Scan for the cell matching the given text and deliver its (X, Y) coordinate at center. 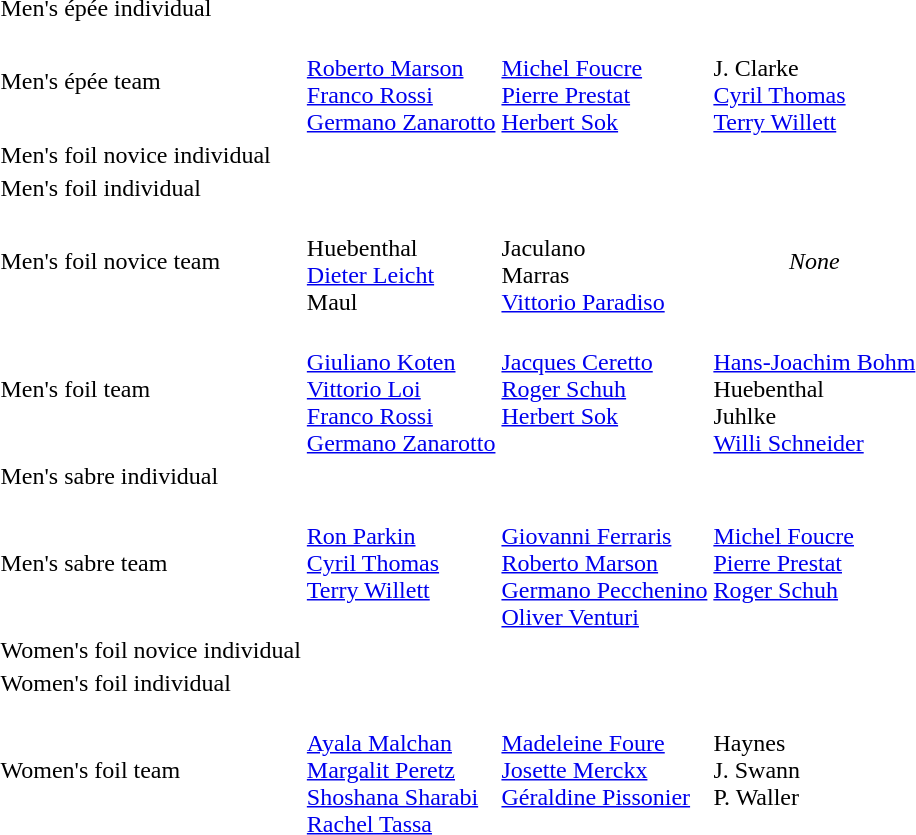
Jaculano Marras Vittorio Paradiso (604, 262)
Ron Parkin Cyril Thomas Terry Willett (401, 563)
Michel Foucre Pierre Prestat Herbert Sok (604, 82)
Jacques Ceretto Roger Schuh Herbert Sok (604, 389)
Giovanni Ferraris Roberto Marson Germano Pecchenino Oliver Venturi (604, 563)
Giuliano Koten Vittorio Loi Franco Rossi Germano Zanarotto (401, 389)
Huebenthal Dieter Leicht Maul (401, 262)
Roberto Marson Franco Rossi Germano Zanarotto (401, 82)
